From the cell containing the given text, extract its center point as [X, Y] coordinate. 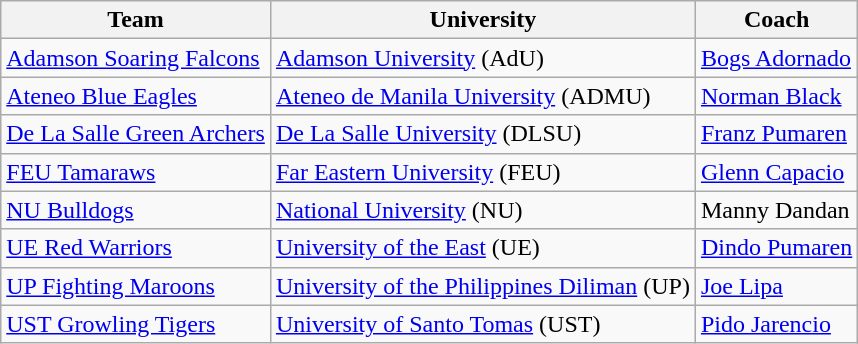
Glenn Capacio [776, 172]
De La Salle University (DLSU) [482, 134]
University of the Philippines Diliman (UP) [482, 286]
Ateneo de Manila University (ADMU) [482, 96]
Adamson University (AdU) [482, 58]
Ateneo Blue Eagles [136, 96]
NU Bulldogs [136, 210]
Bogs Adornado [776, 58]
Joe Lipa [776, 286]
University of the East (UE) [482, 248]
Franz Pumaren [776, 134]
UP Fighting Maroons [136, 286]
UE Red Warriors [136, 248]
Dindo Pumaren [776, 248]
University [482, 20]
Adamson Soaring Falcons [136, 58]
Far Eastern University (FEU) [482, 172]
Manny Dandan [776, 210]
Coach [776, 20]
Team [136, 20]
UST Growling Tigers [136, 324]
Pido Jarencio [776, 324]
University of Santo Tomas (UST) [482, 324]
Norman Black [776, 96]
FEU Tamaraws [136, 172]
De La Salle Green Archers [136, 134]
National University (NU) [482, 210]
